Determine the (x, y) coordinate at the center of the cell enclosing the given text.  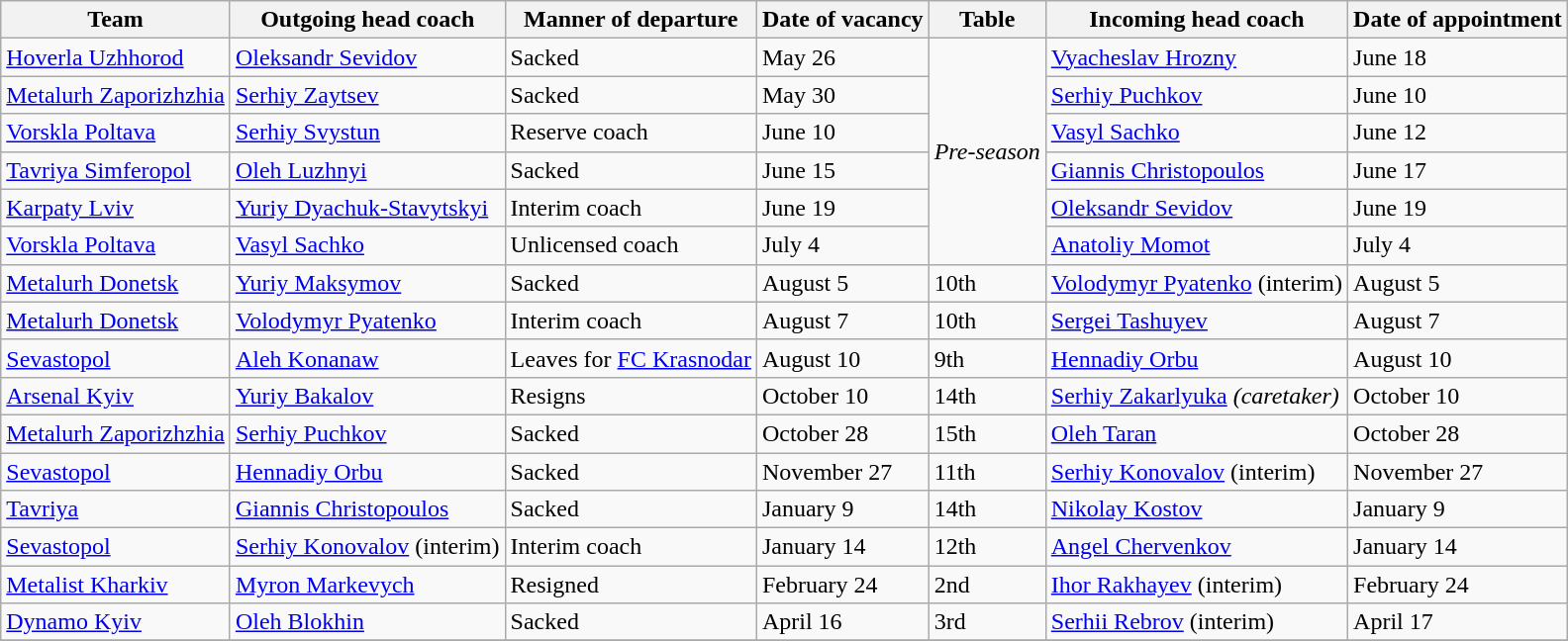
Ihor Rakhayev (interim) (1196, 585)
Nikolay Kostov (1196, 509)
June 18 (1458, 57)
May 30 (842, 95)
12th (987, 547)
Serhiy Zakarlyuka (caretaker) (1196, 396)
Hoverla Uzhhorod (116, 57)
Oleh Blokhin (367, 622)
June 15 (842, 170)
Oleh Taran (1196, 433)
Aleh Konanaw (367, 358)
Karpaty Lviv (116, 208)
9th (987, 358)
Pre-season (987, 151)
Serhiy Zaytsev (367, 95)
Resigned (631, 585)
Table (987, 20)
Tavriya Simferopol (116, 170)
Sergei Tashuyev (1196, 320)
3rd (987, 622)
Dynamo Kyiv (116, 622)
April 17 (1458, 622)
Serhiy Svystun (367, 133)
May 26 (842, 57)
Resigns (631, 396)
Volodymyr Pyatenko (interim) (1196, 283)
Manner of departure (631, 20)
Team (116, 20)
Date of appointment (1458, 20)
Angel Chervenkov (1196, 547)
Unlicensed coach (631, 245)
Oleh Luzhnyi (367, 170)
Date of vacancy (842, 20)
Yuriy Bakalov (367, 396)
Reserve coach (631, 133)
Vyacheslav Hrozny (1196, 57)
June 12 (1458, 133)
Leaves for FC Krasnodar (631, 358)
April 16 (842, 622)
Yuriy Dyachuk-Stavytskyi (367, 208)
Tavriya (116, 509)
Anatoliy Momot (1196, 245)
Arsenal Kyiv (116, 396)
2nd (987, 585)
Incoming head coach (1196, 20)
15th (987, 433)
Serhii Rebrov (interim) (1196, 622)
Yuriy Maksymov (367, 283)
11th (987, 472)
Myron Markevych (367, 585)
Volodymyr Pyatenko (367, 320)
June 17 (1458, 170)
Metalist Kharkiv (116, 585)
Outgoing head coach (367, 20)
